From the cell containing the given text, extract its center point as [X, Y] coordinate. 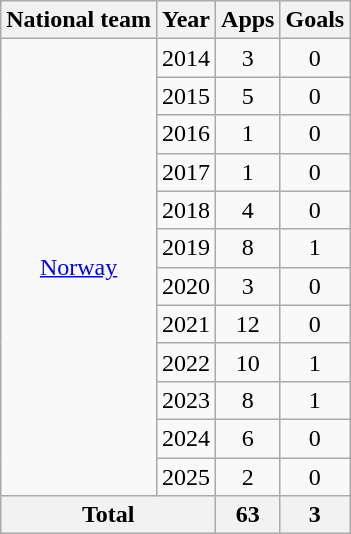
12 [248, 324]
2022 [186, 362]
National team [79, 20]
2017 [186, 172]
Apps [248, 20]
2 [248, 477]
2016 [186, 134]
2018 [186, 210]
5 [248, 96]
6 [248, 438]
63 [248, 515]
2019 [186, 248]
2015 [186, 96]
Goals [315, 20]
4 [248, 210]
2014 [186, 58]
2021 [186, 324]
Norway [79, 268]
Year [186, 20]
2024 [186, 438]
Total [108, 515]
10 [248, 362]
2025 [186, 477]
2020 [186, 286]
2023 [186, 400]
